From the cell containing the given text, extract its center point as (x, y) coordinate. 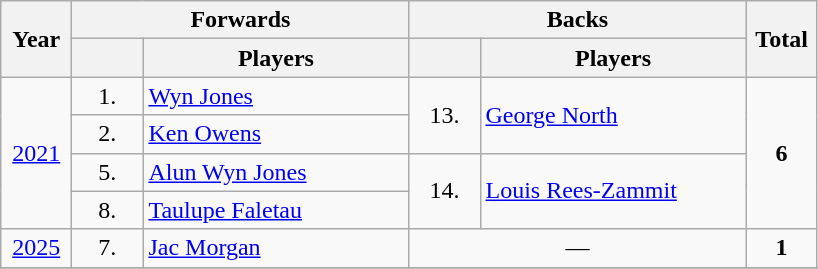
Louis Rees-Zammit (613, 191)
2021 (36, 153)
Forwards (240, 20)
Alun Wyn Jones (276, 172)
Wyn Jones (276, 96)
8. (108, 210)
Year (36, 39)
Total (782, 39)
14. (444, 191)
13. (444, 115)
Backs (578, 20)
1. (108, 96)
7. (108, 248)
2. (108, 134)
Ken Owens (276, 134)
6 (782, 153)
— (578, 248)
5. (108, 172)
George North (613, 115)
1 (782, 248)
Taulupe Faletau (276, 210)
Jac Morgan (276, 248)
2025 (36, 248)
